Determine the [x, y] coordinate at the center of the cell enclosing the given text.  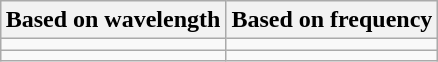
Based on wavelength [113, 20]
Based on frequency [332, 20]
